Extract the (x, y) coordinate from the center of the cell holding the provided text.  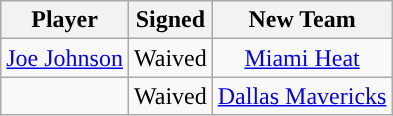
Dallas Mavericks (302, 96)
New Team (302, 20)
Joe Johnson (65, 58)
Miami Heat (302, 58)
Signed (170, 20)
Player (65, 20)
